Output the (X, Y) coordinate of the center of the cell containing the given text.  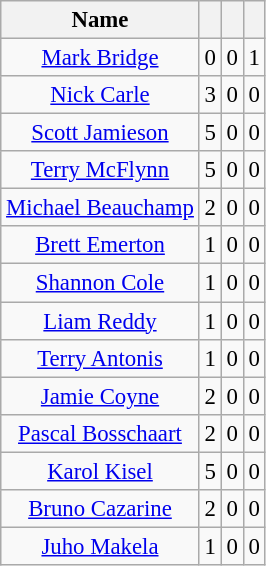
Nick Carle (100, 95)
Name (100, 20)
Pascal Bosschaart (100, 433)
Mark Bridge (100, 58)
Michael Beauchamp (100, 208)
Scott Jamieson (100, 133)
Juho Makela (100, 546)
Shannon Cole (100, 283)
3 (210, 95)
Liam Reddy (100, 321)
Brett Emerton (100, 245)
Terry Antonis (100, 358)
Bruno Cazarine (100, 509)
Jamie Coyne (100, 396)
Terry McFlynn (100, 170)
Karol Kisel (100, 471)
